Identify which cell holds the provided text, then report its (x, y) central coordinate. 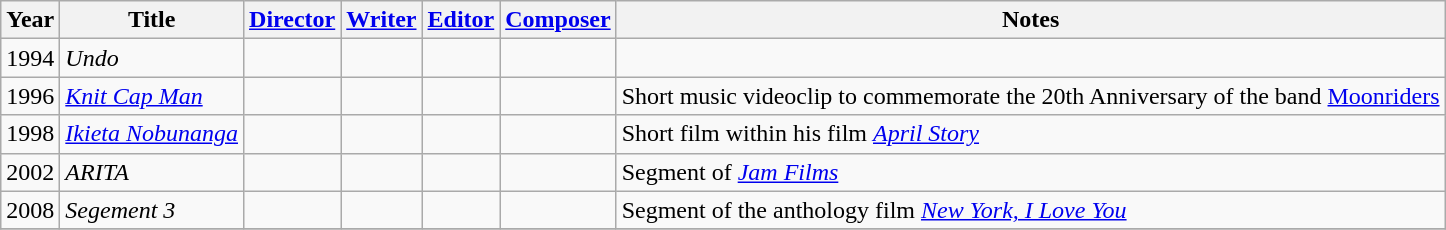
1996 (30, 96)
Composer (558, 20)
Knit Cap Man (152, 96)
Notes (1030, 20)
2002 (30, 172)
Editor (461, 20)
Segement 3 (152, 210)
Writer (382, 20)
Segment of the anthology film New York, I Love You (1030, 210)
Director (292, 20)
1994 (30, 58)
Ikieta Nobunanga (152, 134)
Undo (152, 58)
Title (152, 20)
Segment of Jam Films (1030, 172)
2008 (30, 210)
Short film within his film April Story (1030, 134)
Short music videoclip to commemorate the 20th Anniversary of the band Moonriders (1030, 96)
1998 (30, 134)
Year (30, 20)
ARITA (152, 172)
